Capture the cell that displays the provided text and extract its (X, Y) central coordinate. 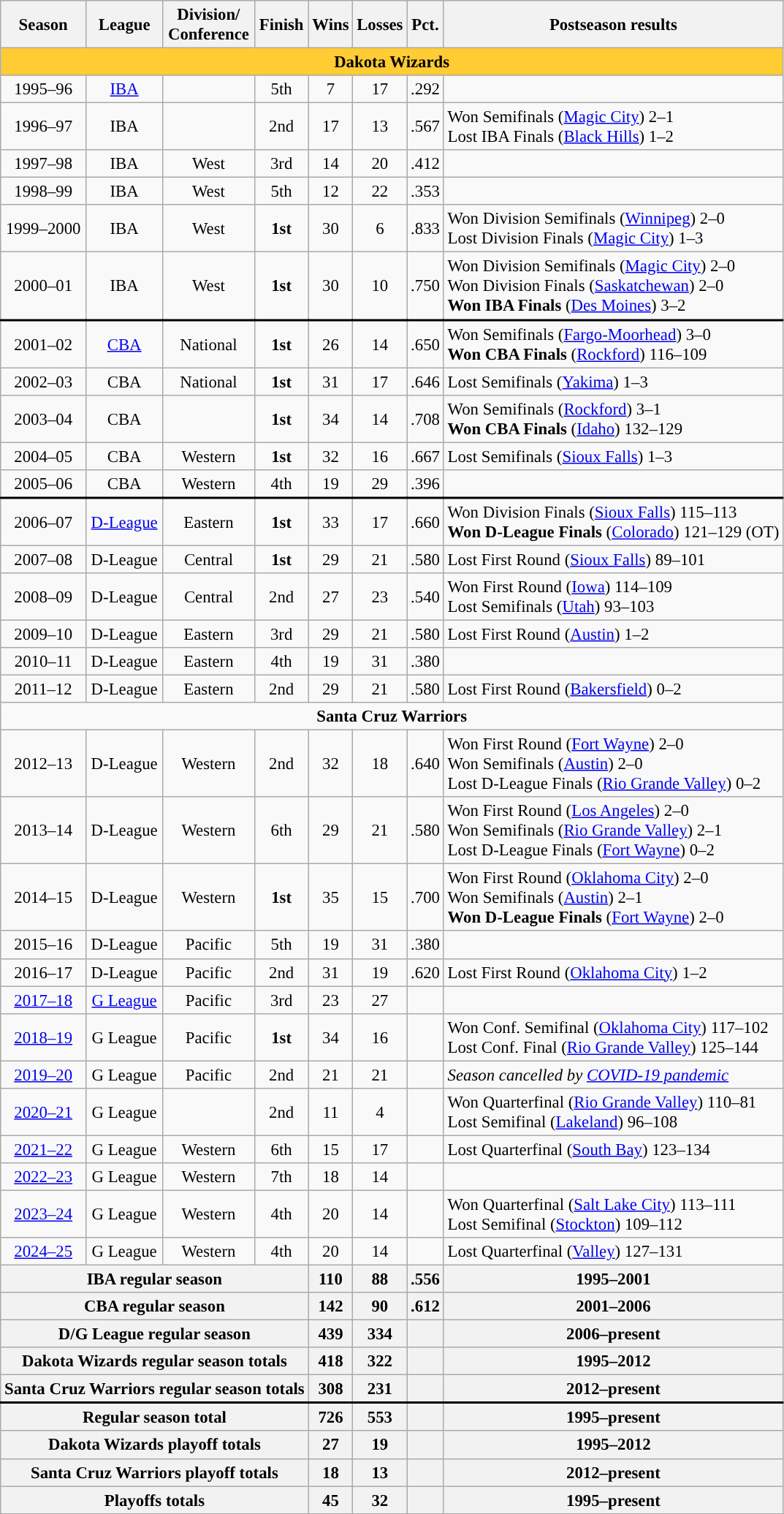
.620 (425, 972)
Season (44, 25)
2019–20 (44, 1075)
Lost Quarterfinal (South Bay) 123–134 (613, 1149)
2016–17 (44, 972)
10 (380, 286)
Won First Round (Los Angeles) 2–0Won Semifinals (Rio Grande Valley) 2–1Lost D-League Finals (Fort Wayne) 0–2 (613, 830)
308 (330, 1389)
2022–23 (44, 1177)
.612 (425, 1306)
Santa Cruz Warriors regular season totals (155, 1389)
35 (330, 898)
142 (330, 1306)
.640 (425, 764)
2012–13 (44, 764)
Won Division Finals (Sioux Falls) 115–113Won D-League Finals (Colorado) 121–129 (OT) (613, 522)
726 (330, 1417)
2015–16 (44, 945)
322 (380, 1361)
7 (330, 89)
2004–05 (44, 456)
.833 (425, 228)
2007–08 (44, 559)
Won Conf. Semifinal (Oklahoma City) 117–102Lost Conf. Final (Rio Grande Valley) 125–144 (613, 1037)
.567 (425, 127)
.700 (425, 898)
Pct. (425, 25)
Playoffs totals (155, 1500)
Wins (330, 25)
Lost First Round (Sioux Falls) 89–101 (613, 559)
Dakota Wizards (392, 62)
.660 (425, 522)
2002–03 (44, 382)
1995–96 (44, 89)
Won Division Semifinals (Winnipeg) 2–0Lost Division Finals (Magic City) 1–3 (613, 228)
2000–01 (44, 286)
Finish (281, 25)
88 (380, 1279)
33 (330, 522)
Won First Round (Fort Wayne) 2–0Won Semifinals (Austin) 2–0Lost D-League Finals (Rio Grande Valley) 0–2 (613, 764)
110 (330, 1279)
1996–97 (44, 127)
2011–12 (44, 689)
Won Semifinals (Fargo-Moorhead) 3–0Won CBA Finals (Rockford) 116–109 (613, 344)
2006–07 (44, 522)
Won Division Semifinals (Magic City) 2–0Won Division Finals (Saskatchewan) 2–0Won IBA Finals (Des Moines) 3–2 (613, 286)
2009–10 (44, 634)
439 (330, 1334)
12 (330, 192)
Won Quarterfinal (Salt Lake City) 113–111Lost Semifinal (Stockton) 109–112 (613, 1214)
11 (330, 1113)
2001–02 (44, 344)
.292 (425, 89)
7th (281, 1177)
2008–09 (44, 597)
2005–06 (44, 484)
Lost Quarterfinal (Valley) 127–131 (613, 1252)
.708 (425, 418)
Lost Semifinals (Yakima) 1–3 (613, 382)
League (124, 25)
1999–2000 (44, 228)
1998–99 (44, 192)
2018–19 (44, 1037)
6 (380, 228)
231 (380, 1389)
Lost First Round (Oklahoma City) 1–2 (613, 972)
Won First Round (Oklahoma City) 2–0Won Semifinals (Austin) 2–1Won D-League Finals (Fort Wayne) 2–0 (613, 898)
Losses (380, 25)
2001–2006 (613, 1306)
2021–22 (44, 1149)
.396 (425, 484)
2024–25 (44, 1252)
2010–11 (44, 662)
IBA regular season (155, 1279)
.646 (425, 382)
.540 (425, 597)
.667 (425, 456)
Santa Cruz Warriors playoff totals (155, 1472)
.556 (425, 1279)
CBA regular season (155, 1306)
2006–present (613, 1334)
26 (330, 344)
4 (380, 1113)
.750 (425, 286)
.353 (425, 192)
1997–98 (44, 164)
Season cancelled by COVID-19 pandemic (613, 1075)
Lost Semifinals (Sioux Falls) 1–3 (613, 456)
2014–15 (44, 898)
418 (330, 1361)
90 (380, 1306)
1995–2001 (613, 1279)
553 (380, 1417)
2020–21 (44, 1113)
Won First Round (Iowa) 114–109Lost Semifinals (Utah) 93–103 (613, 597)
22 (380, 192)
Lost First Round (Austin) 1–2 (613, 634)
Won Semifinals (Magic City) 2–1Lost IBA Finals (Black Hills) 1–2 (613, 127)
Lost First Round (Bakersfield) 0–2 (613, 689)
.412 (425, 164)
.650 (425, 344)
Won Quarterfinal (Rio Grande Valley) 110–81Lost Semifinal (Lakeland) 96–108 (613, 1113)
Postseason results (613, 25)
2017–18 (44, 1000)
2023–24 (44, 1214)
Santa Cruz Warriors (392, 716)
334 (380, 1334)
2013–14 (44, 830)
Regular season total (155, 1417)
2003–04 (44, 418)
Dakota Wizards playoff totals (155, 1445)
Won Semifinals (Rockford) 3–1Won CBA Finals (Idaho) 132–129 (613, 418)
Division/Conference (209, 25)
D/G League regular season (155, 1334)
Dakota Wizards regular season totals (155, 1361)
45 (330, 1500)
